Provide the [x, y] coordinate of the cell's center where the given text is located.  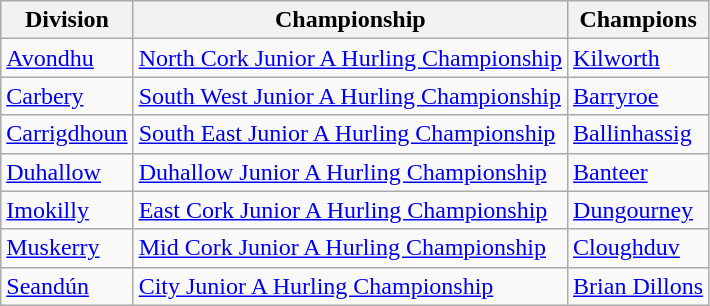
Duhallow Junior A Hurling Championship [350, 172]
Avondhu [67, 58]
City Junior A Hurling Championship [350, 286]
Banteer [638, 172]
Carbery [67, 96]
Muskerry [67, 248]
Brian Dillons [638, 286]
North Cork Junior A Hurling Championship [350, 58]
South West Junior A Hurling Championship [350, 96]
Division [67, 20]
Seandún [67, 286]
Barryroe [638, 96]
Cloughduv [638, 248]
Mid Cork Junior A Hurling Championship [350, 248]
East Cork Junior A Hurling Championship [350, 210]
Dungourney [638, 210]
Imokilly [67, 210]
Duhallow [67, 172]
Kilworth [638, 58]
Ballinhassig [638, 134]
Champions [638, 20]
South East Junior A Hurling Championship [350, 134]
Championship [350, 20]
Carrigdhoun [67, 134]
